From the cell containing the given text, extract its center point as (x, y) coordinate. 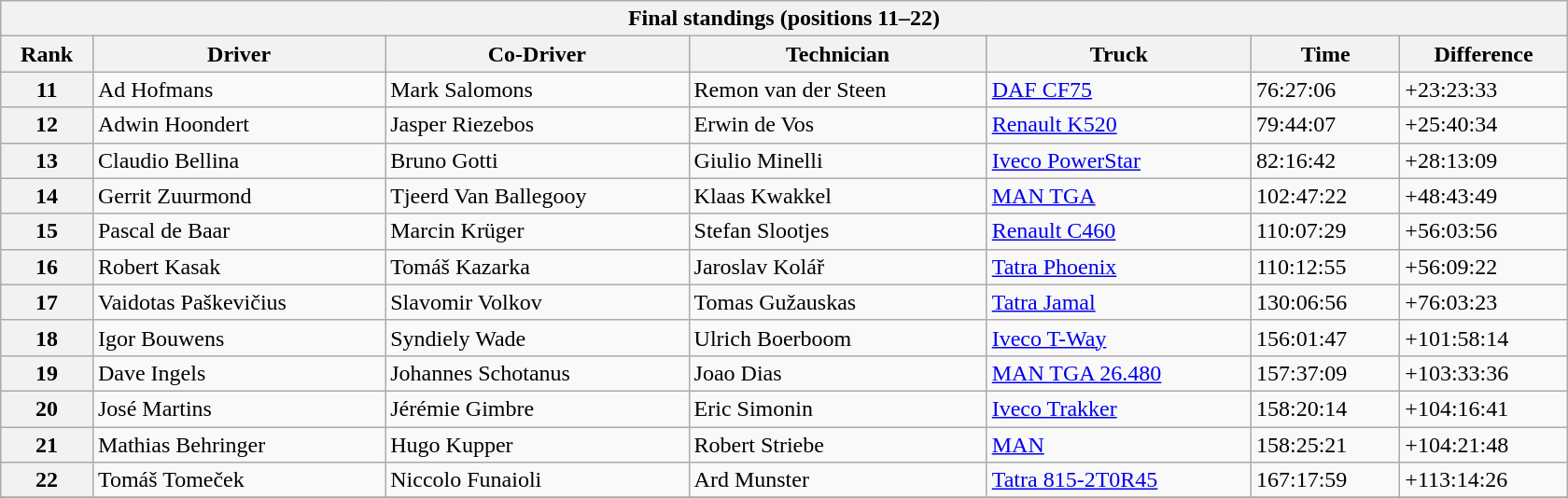
Driver (239, 54)
Gerrit Zuurmond (239, 196)
79:44:07 (1325, 125)
MAN TGA 26.480 (1118, 373)
Jasper Riezebos (538, 125)
Final standings (positions 11–22) (784, 19)
21 (47, 445)
130:06:56 (1325, 302)
18 (47, 338)
Ad Hofmans (239, 90)
12 (47, 125)
Stefan Slootjes (838, 231)
+23:23:33 (1484, 90)
Erwin de Vos (838, 125)
Mark Salomons (538, 90)
+48:43:49 (1484, 196)
Robert Kasak (239, 267)
Tomas Gužauskas (838, 302)
Ulrich Boerboom (838, 338)
Claudio Bellina (239, 160)
110:12:55 (1325, 267)
15 (47, 231)
Syndiely Wade (538, 338)
+104:21:48 (1484, 445)
+104:16:41 (1484, 408)
Niccolo Funaioli (538, 480)
MAN TGA (1118, 196)
+76:03:23 (1484, 302)
22 (47, 480)
167:17:59 (1325, 480)
+56:09:22 (1484, 267)
Iveco PowerStar (1118, 160)
Vaidotas Paškevičius (239, 302)
14 (47, 196)
Tomáš Tomeček (239, 480)
17 (47, 302)
Robert Striebe (838, 445)
20 (47, 408)
Ard Munster (838, 480)
Truck (1118, 54)
Renault K520 (1118, 125)
Dave Ingels (239, 373)
MAN (1118, 445)
+101:58:14 (1484, 338)
Tjeerd Van Ballegooy (538, 196)
102:47:22 (1325, 196)
DAF CF75 (1118, 90)
Iveco Trakker (1118, 408)
Jérémie Gimbre (538, 408)
Co-Driver (538, 54)
Technician (838, 54)
Difference (1484, 54)
157:37:09 (1325, 373)
Joao Dias (838, 373)
158:25:21 (1325, 445)
Slavomir Volkov (538, 302)
Tatra Jamal (1118, 302)
Time (1325, 54)
Igor Bouwens (239, 338)
76:27:06 (1325, 90)
+56:03:56 (1484, 231)
19 (47, 373)
Hugo Kupper (538, 445)
Iveco T-Way (1118, 338)
+28:13:09 (1484, 160)
Eric Simonin (838, 408)
Renault C460 (1118, 231)
158:20:14 (1325, 408)
Mathias Behringer (239, 445)
Tatra Phoenix (1118, 267)
11 (47, 90)
Jaroslav Kolář (838, 267)
+113:14:26 (1484, 480)
16 (47, 267)
82:16:42 (1325, 160)
Bruno Gotti (538, 160)
Marcin Krüger (538, 231)
156:01:47 (1325, 338)
Tomáš Kazarka (538, 267)
13 (47, 160)
110:07:29 (1325, 231)
Rank (47, 54)
Tatra 815-2T0R45 (1118, 480)
Giulio Minelli (838, 160)
+25:40:34 (1484, 125)
Klaas Kwakkel (838, 196)
Remon van der Steen (838, 90)
+103:33:36 (1484, 373)
Pascal de Baar (239, 231)
Johannes Schotanus (538, 373)
José Martins (239, 408)
Adwin Hoondert (239, 125)
